Find where the given text appears and provide that cell's center as (x, y) coordinate. 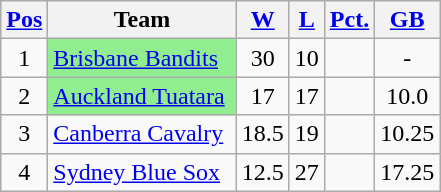
- (408, 58)
Auckland Tuatara (142, 96)
18.5 (262, 134)
10.25 (408, 134)
19 (306, 134)
Brisbane Bandits (142, 58)
12.5 (262, 172)
4 (24, 172)
GB (408, 20)
W (262, 20)
Sydney Blue Sox (142, 172)
30 (262, 58)
Canberra Cavalry (142, 134)
3 (24, 134)
Pos (24, 20)
L (306, 20)
27 (306, 172)
10 (306, 58)
2 (24, 96)
1 (24, 58)
17.25 (408, 172)
Team (142, 20)
10.0 (408, 96)
Pct. (349, 20)
